Detect which cell encompasses the target text, then output its [X, Y] center coordinate. 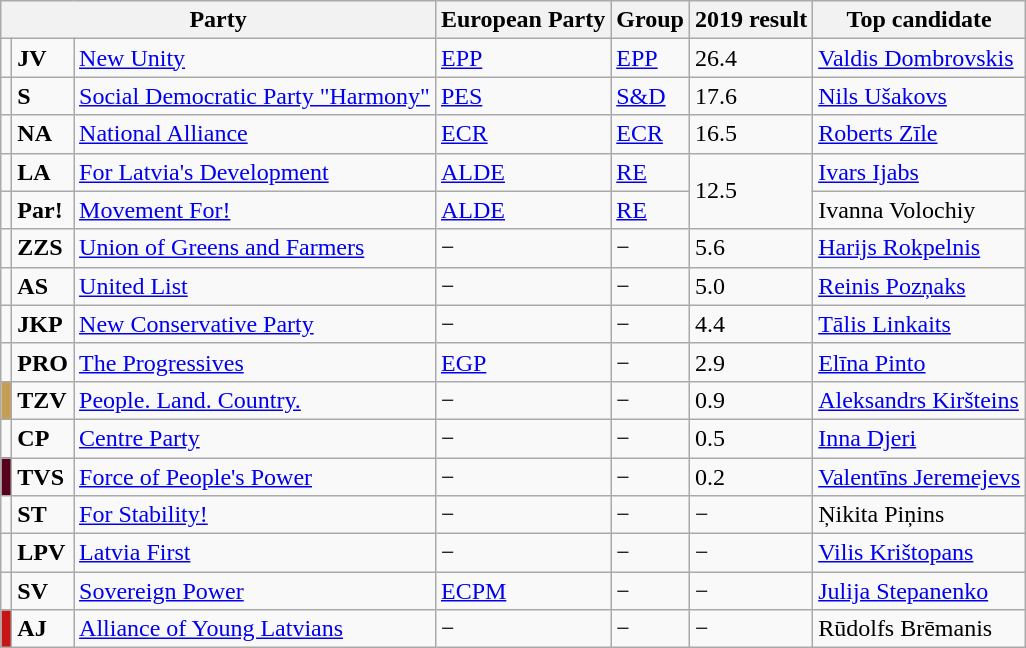
Force of People's Power [255, 477]
Harijs Rokpelnis [920, 248]
S [43, 96]
Tālis Linkaits [920, 324]
Union of Greens and Farmers [255, 248]
ST [43, 515]
5.0 [750, 286]
2019 result [750, 20]
LPV [43, 553]
Par! [43, 210]
Nils Ušakovs [920, 96]
ECPM [522, 591]
Party [218, 20]
AJ [43, 629]
The Progressives [255, 362]
New Unity [255, 58]
Latvia First [255, 553]
SV [43, 591]
Rūdolfs Brēmanis [920, 629]
ZZS [43, 248]
PRO [43, 362]
Alliance of Young Latvians [255, 629]
26.4 [750, 58]
Social Democratic Party "Harmony" [255, 96]
CP [43, 438]
Elīna Pinto [920, 362]
TVS [43, 477]
Movement For! [255, 210]
2.9 [750, 362]
JKP [43, 324]
Group [650, 20]
S&D [650, 96]
Vilis Krištopans [920, 553]
Ivars Ijabs [920, 172]
0.9 [750, 400]
NA [43, 134]
New Conservative Party [255, 324]
0.2 [750, 477]
4.4 [750, 324]
12.5 [750, 191]
Roberts Zīle [920, 134]
0.5 [750, 438]
Inna Djeri [920, 438]
For Stability! [255, 515]
Aleksandrs Kiršteins [920, 400]
EGP [522, 362]
AS [43, 286]
Valdis Dombrovskis [920, 58]
Reinis Pozņaks [920, 286]
Top candidate [920, 20]
Valentīns Jeremejevs [920, 477]
Ņikita Piņins [920, 515]
European Party [522, 20]
TZV [43, 400]
PES [522, 96]
United List [255, 286]
National Alliance [255, 134]
5.6 [750, 248]
17.6 [750, 96]
JV [43, 58]
People. Land. Country. [255, 400]
LA [43, 172]
16.5 [750, 134]
Sovereign Power [255, 591]
Julija Stepanenko [920, 591]
Ivanna Volochiy [920, 210]
Centre Party [255, 438]
For Latvia's Development [255, 172]
